Pinpoint the cell where the given text exists, returning its (x, y) midpoint coordinate. 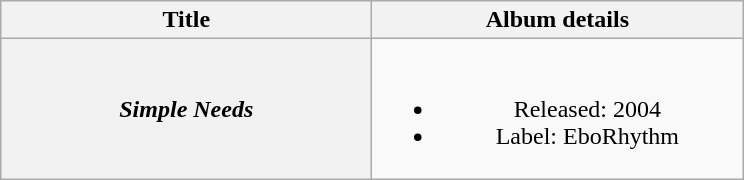
Album details (558, 20)
Simple Needs (186, 109)
Released: 2004Label: EboRhythm (558, 109)
Title (186, 20)
